Return the (x, y) coordinate for the center point of the cell that contains the specified text.  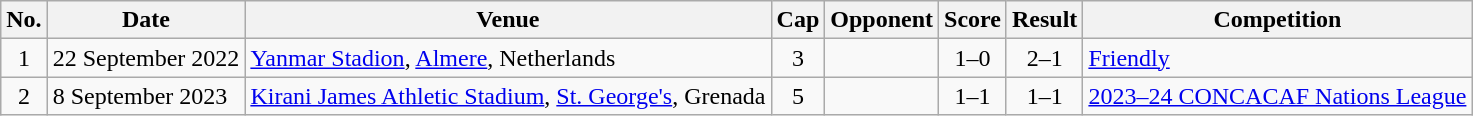
Result (1044, 20)
5 (798, 96)
Cap (798, 20)
1–0 (973, 58)
Friendly (1278, 58)
Score (973, 20)
Venue (508, 20)
22 September 2022 (146, 58)
Yanmar Stadion, Almere, Netherlands (508, 58)
Kirani James Athletic Stadium, St. George's, Grenada (508, 96)
2–1 (1044, 58)
Opponent (882, 20)
3 (798, 58)
8 September 2023 (146, 96)
No. (24, 20)
2 (24, 96)
2023–24 CONCACAF Nations League (1278, 96)
Date (146, 20)
1 (24, 58)
Competition (1278, 20)
